Identify which cell holds the provided text, then report its (x, y) central coordinate. 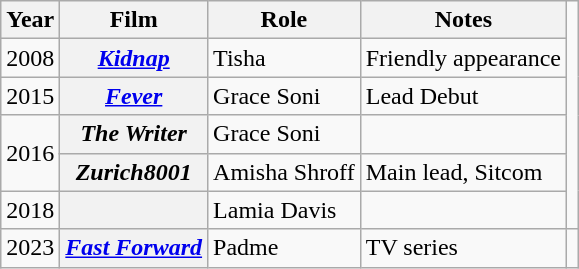
Tisha (284, 58)
Amisha Shroff (284, 172)
Main lead, Sitcom (463, 172)
Film (134, 20)
Notes (463, 20)
2016 (30, 153)
Lamia Davis (284, 210)
The Writer (134, 134)
Fast Forward (134, 248)
Lead Debut (463, 96)
Fever (134, 96)
TV series (463, 248)
Role (284, 20)
Zurich8001 (134, 172)
Padme (284, 248)
Friendly appearance (463, 58)
2018 (30, 210)
Kidnap (134, 58)
2015 (30, 96)
2008 (30, 58)
2023 (30, 248)
Year (30, 20)
